Detect which cell encompasses the target text, then output its (x, y) center coordinate. 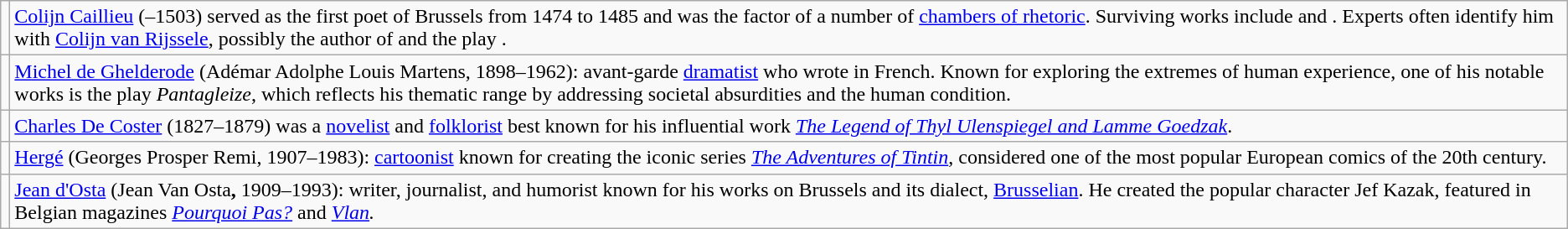
Charles De Coster (1827–1879) was a novelist and folklorist best known for his influential work The Legend of Thyl Ulenspiegel and Lamme Goedzak. (789, 126)
